Output the [x, y] coordinate of the center of the cell containing the given text.  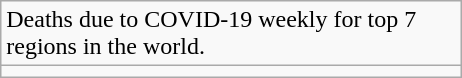
Deaths due to COVID-19 weekly for top 7 regions in the world. [232, 34]
